Scan for the cell matching the given text and deliver its [X, Y] coordinate at center. 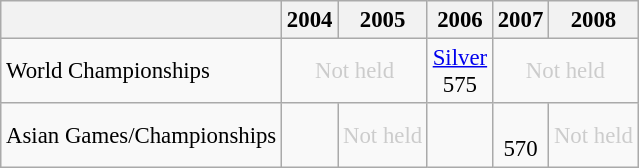
Silver575 [460, 72]
2007 [520, 20]
2005 [383, 20]
World Championships [142, 72]
2008 [594, 20]
2004 [310, 20]
Asian Games/Championships [142, 136]
2006 [460, 20]
570 [520, 136]
